Output the [X, Y] coordinate of the center of the cell containing the given text.  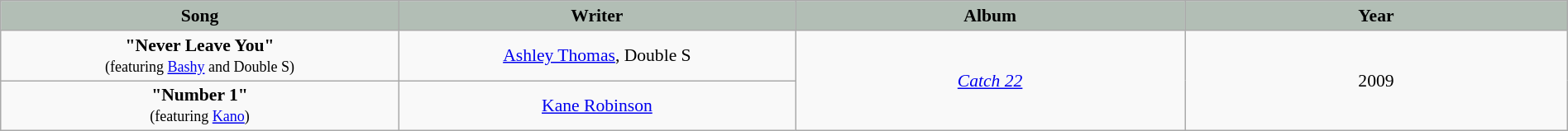
Song [200, 16]
Catch 22 [991, 80]
Year [1376, 16]
2009 [1376, 80]
Album [991, 16]
Ashley Thomas, Double S [597, 54]
Writer [597, 16]
"Number 1" (featuring Kano) [200, 105]
Kane Robinson [597, 105]
"Never Leave You" (featuring Bashy and Double S) [200, 54]
